Detect which cell encompasses the target text, then output its (X, Y) center coordinate. 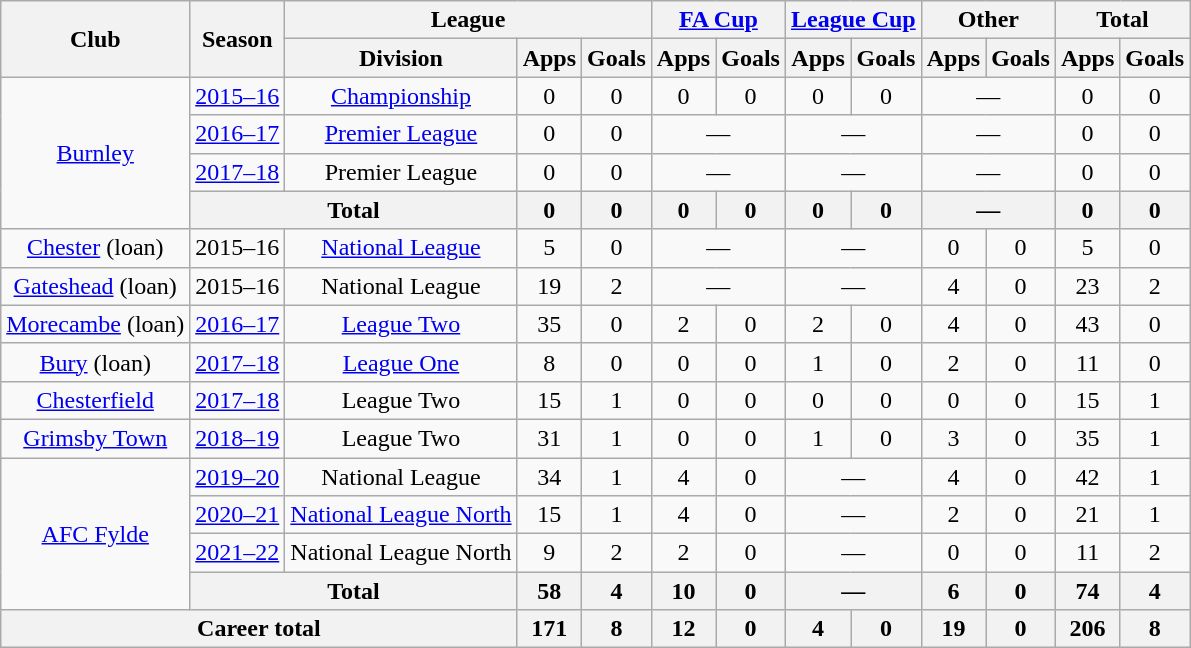
21 (1087, 515)
2021–22 (238, 553)
Career total (259, 629)
34 (549, 477)
FA Cup (718, 20)
31 (549, 438)
Division (401, 58)
2018–19 (238, 438)
Other (988, 20)
League One (401, 362)
Championship (401, 96)
3 (953, 438)
206 (1087, 629)
Morecambe (loan) (96, 324)
Burnley (96, 153)
AFC Fylde (96, 534)
Gateshead (loan) (96, 286)
58 (549, 591)
2020–21 (238, 515)
6 (953, 591)
43 (1087, 324)
Chesterfield (96, 400)
12 (683, 629)
42 (1087, 477)
Season (238, 39)
74 (1087, 591)
171 (549, 629)
Chester (loan) (96, 248)
League (468, 20)
Club (96, 39)
Grimsby Town (96, 438)
2019–20 (238, 477)
9 (549, 553)
Bury (loan) (96, 362)
23 (1087, 286)
10 (683, 591)
League Cup (853, 20)
